Output the (x, y) coordinate of the center of the cell containing the given text.  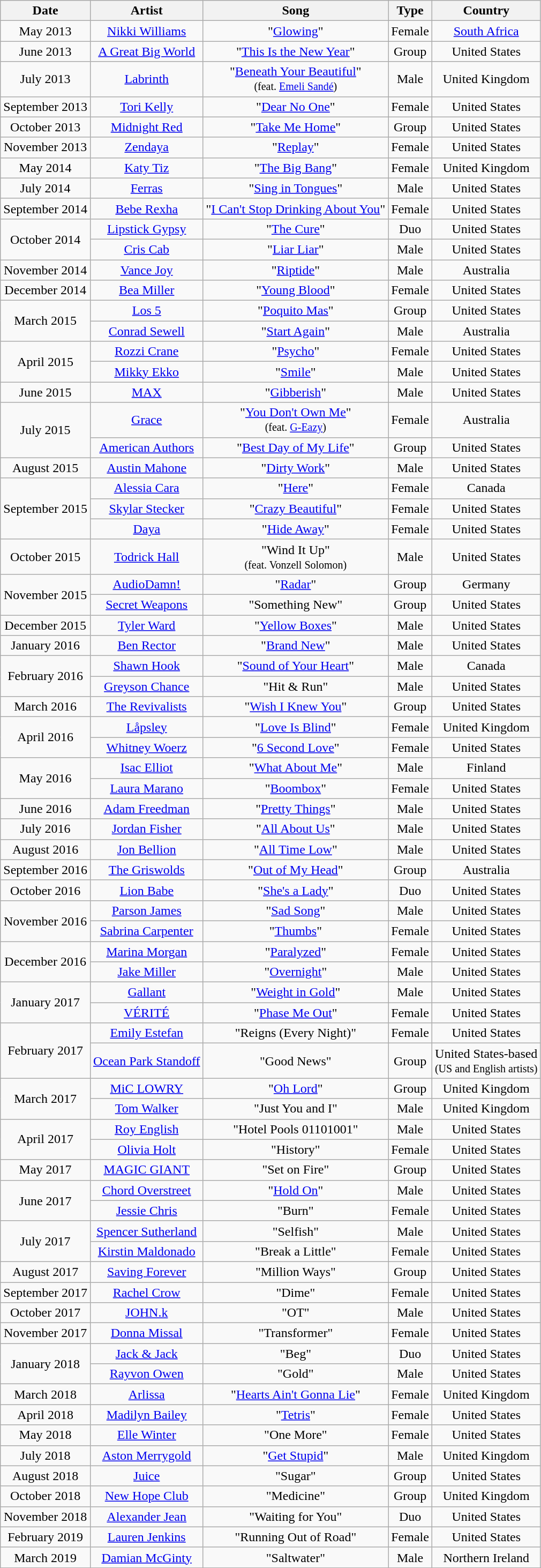
Ocean Park Standoff (147, 1061)
September 2016 (46, 870)
July 2014 (46, 188)
December 2014 (46, 290)
Jordan Fisher (147, 829)
Laura Marano (147, 788)
"Reigns (Every Night)" (296, 1033)
November 2015 (46, 594)
October 2018 (46, 1496)
March 2017 (46, 1099)
"Liar Liar" (296, 249)
Song (296, 11)
May 2016 (46, 778)
August 2017 (46, 1272)
VÉRITÉ (147, 1013)
"Just You and I" (296, 1109)
Skylar Stecker (147, 509)
Tyler Ward (147, 625)
"Yellow Boxes" (296, 625)
"Transformer" (296, 1333)
May 2018 (46, 1435)
"Riptide" (296, 270)
"Out of My Head" (296, 870)
Todrick Hall (147, 556)
"Wish I Knew You" (296, 707)
September 2017 (46, 1292)
June 2017 (46, 1200)
July 2013 (46, 79)
July 2017 (46, 1241)
Spencer Sutherland (147, 1231)
March 2018 (46, 1394)
Los 5 (147, 311)
Donna Missal (147, 1333)
Adam Freedman (147, 809)
October 2013 (46, 127)
April 2015 (46, 362)
Elle Winter (147, 1435)
Damian McGinty (147, 1557)
November 2014 (46, 270)
August 2016 (46, 849)
July 2015 (46, 430)
Aston Merrygold (147, 1455)
November 2013 (46, 147)
Vance Joy (147, 270)
Jon Bellion (147, 849)
December 2016 (46, 961)
February 2019 (46, 1537)
"All Time Low" (296, 849)
"One More" (296, 1435)
Roy English (147, 1129)
Rozzi Crane (147, 352)
"Hide Away" (296, 529)
Arlissa (147, 1394)
American Authors (147, 447)
Nikki Williams (147, 31)
Date (46, 11)
"All About Us" (296, 829)
August 2015 (46, 468)
"Replay" (296, 147)
Låpsley (147, 727)
"Hearts Ain't Gonna Lie" (296, 1394)
June 2013 (46, 51)
Midnight Red (147, 127)
"Love Is Blind" (296, 727)
MiC LOWRY (147, 1088)
"Good News" (296, 1061)
"Take Me Home" (296, 127)
December 2015 (46, 625)
June 2015 (46, 392)
April 2017 (46, 1139)
MAGIC GIANT (147, 1170)
"OT" (296, 1313)
United States-based (US and English artists) (486, 1061)
Kirstin Maldonado (147, 1251)
"Gibberish" (296, 392)
"Dear No One" (296, 107)
November 2017 (46, 1333)
April 2018 (46, 1415)
Emily Estefan (147, 1033)
Greyson Chance (147, 686)
"Set on Fire" (296, 1170)
"Hotel Pools 01101001" (296, 1129)
Mikky Ekko (147, 372)
"Something New" (296, 604)
"Brand New" (296, 646)
Type (410, 11)
"6 Second Love" (296, 748)
Chord Overstreet (147, 1190)
"Overnight" (296, 972)
February 2017 (46, 1050)
"Beneath Your Beautiful" (feat. Emeli Sandé) (296, 79)
"The Cure" (296, 229)
March 2016 (46, 707)
Ben Rector (147, 646)
"Glowing" (296, 31)
Parson James (147, 910)
"She's a Lady" (296, 890)
January 2017 (46, 1003)
New Hope Club (147, 1496)
"Waiting for You" (296, 1517)
Alexander Jean (147, 1517)
"Running Out of Road" (296, 1537)
Gallant (147, 992)
May 2017 (46, 1170)
"You Don't Own Me" (feat. G-Eazy) (296, 420)
"This Is the New Year" (296, 51)
Labrinth (147, 79)
Rayvon Owen (147, 1374)
Grace (147, 420)
September 2013 (46, 107)
Finland (486, 768)
"Saltwater" (296, 1557)
October 2014 (46, 239)
"Wind It Up"(feat. Vonzell Solomon) (296, 556)
The Revivalists (147, 707)
Austin Mahone (147, 468)
Ferras (147, 188)
"Tetris" (296, 1415)
Katy Tiz (147, 168)
Alessia Cara (147, 488)
"Thumbs" (296, 931)
"Boombox" (296, 788)
Daya (147, 529)
Bea Miller (147, 290)
"Sound of Your Heart" (296, 666)
"Best Day of My Life" (296, 447)
March 2015 (46, 321)
Artist (147, 11)
"What About Me" (296, 768)
"Young Blood" (296, 290)
Jessie Chris (147, 1211)
January 2016 (46, 646)
"The Big Bang" (296, 168)
"Selfish" (296, 1231)
Lipstick Gypsy (147, 229)
Tom Walker (147, 1109)
"Dime" (296, 1292)
"Million Ways" (296, 1272)
April 2016 (46, 737)
AudioDamn! (147, 584)
Cris Cab (147, 249)
Tori Kelly (147, 107)
November 2018 (46, 1517)
"Sugar" (296, 1476)
MAX (147, 392)
"Hold On" (296, 1190)
September 2014 (46, 208)
"Medicine" (296, 1496)
"Dirty Work" (296, 468)
Lauren Jenkins (147, 1537)
"Oh Lord" (296, 1088)
Lion Babe (147, 890)
Jake Miller (147, 972)
Whitney Woerz (147, 748)
July 2016 (46, 829)
June 2016 (46, 809)
July 2018 (46, 1455)
Marina Morgan (147, 951)
Bebe Rexha (147, 208)
Olivia Holt (147, 1149)
Madilyn Bailey (147, 1415)
May 2013 (46, 31)
The Griswolds (147, 870)
"Sing in Tongues" (296, 188)
October 2017 (46, 1313)
"History" (296, 1149)
"Burn" (296, 1211)
"Hit & Run" (296, 686)
"Start Again" (296, 331)
March 2019 (46, 1557)
Germany (486, 584)
A Great Big World (147, 51)
Northern Ireland (486, 1557)
"I Can't Stop Drinking About You" (296, 208)
Secret Weapons (147, 604)
JOHN.k (147, 1313)
October 2016 (46, 890)
"Phase Me Out" (296, 1013)
Conrad Sewell (147, 331)
May 2014 (46, 168)
Zendaya (147, 147)
Rachel Crow (147, 1292)
Sabrina Carpenter (147, 931)
Juice (147, 1476)
"Weight in Gold" (296, 992)
"Break a Little" (296, 1251)
"Pretty Things" (296, 809)
"Here" (296, 488)
"Psycho" (296, 352)
South Africa (486, 31)
September 2015 (46, 509)
"Smile" (296, 372)
"Crazy Beautiful" (296, 509)
Isac Elliot (147, 768)
November 2016 (46, 921)
"Gold" (296, 1374)
"Radar" (296, 584)
Shawn Hook (147, 666)
January 2018 (46, 1364)
Saving Forever (147, 1272)
"Paralyzed" (296, 951)
"Get Stupid" (296, 1455)
February 2016 (46, 676)
October 2015 (46, 556)
"Poquito Mas" (296, 311)
Country (486, 11)
"Sad Song" (296, 910)
August 2018 (46, 1476)
"Beg" (296, 1354)
Jack & Jack (147, 1354)
